Pinpoint the cell where the given text exists, returning its (x, y) midpoint coordinate. 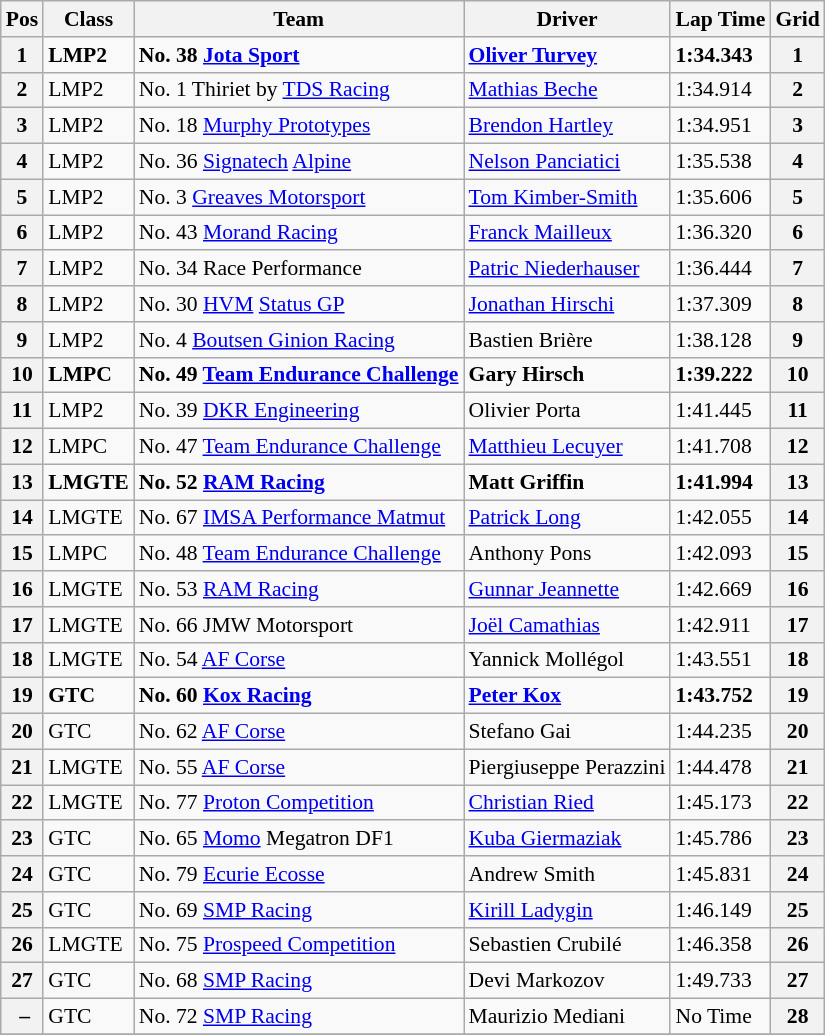
Bastien Brière (568, 340)
1:39.222 (720, 375)
1:41.708 (720, 447)
1:45.786 (720, 839)
No. 60 Kox Racing (299, 696)
Team (299, 19)
1:42.669 (720, 589)
1:45.831 (720, 874)
1:43.752 (720, 696)
No. 79 Ecurie Ecosse (299, 874)
Maurizio Mediani (568, 1017)
No. 62 AF Corse (299, 732)
Olivier Porta (568, 411)
No. 1 Thiriet by TDS Racing (299, 90)
28 (798, 1017)
No. 68 SMP Racing (299, 981)
1:49.733 (720, 981)
No. 43 Morand Racing (299, 233)
Pos (22, 19)
No. 49 Team Endurance Challenge (299, 375)
Class (88, 19)
1:34.343 (720, 55)
No. 69 SMP Racing (299, 910)
No. 4 Boutsen Ginion Racing (299, 340)
1:44.235 (720, 732)
Matthieu Lecuyer (568, 447)
1:35.606 (720, 197)
No. 75 Prospeed Competition (299, 945)
No. 34 Race Performance (299, 269)
1:34.951 (720, 126)
1:44.478 (720, 767)
No. 67 IMSA Performance Matmut (299, 518)
1:38.128 (720, 340)
No. 72 SMP Racing (299, 1017)
1:46.358 (720, 945)
Patrick Long (568, 518)
No. 18 Murphy Prototypes (299, 126)
Nelson Panciatici (568, 162)
No. 30 HVM Status GP (299, 304)
No. 65 Momo Megatron DF1 (299, 839)
Franck Mailleux (568, 233)
Kirill Ladygin (568, 910)
Kuba Giermaziak (568, 839)
No. 55 AF Corse (299, 767)
Gunnar Jeannette (568, 589)
1:37.309 (720, 304)
1:34.914 (720, 90)
No. 66 JMW Motorsport (299, 625)
1:43.551 (720, 660)
Patric Niederhauser (568, 269)
No Time (720, 1017)
1:36.444 (720, 269)
1:42.911 (720, 625)
No. 53 RAM Racing (299, 589)
1:41.994 (720, 482)
Matt Griffin (568, 482)
No. 48 Team Endurance Challenge (299, 554)
Joël Camathias (568, 625)
No. 38 Jota Sport (299, 55)
Sebastien Crubilé (568, 945)
1:41.445 (720, 411)
No. 36 Signatech Alpine (299, 162)
1:35.538 (720, 162)
Tom Kimber-Smith (568, 197)
1:42.055 (720, 518)
Jonathan Hirschi (568, 304)
Lap Time (720, 19)
No. 3 Greaves Motorsport (299, 197)
Anthony Pons (568, 554)
Oliver Turvey (568, 55)
Piergiuseppe Perazzini (568, 767)
Grid (798, 19)
Devi Markozov (568, 981)
Driver (568, 19)
Peter Kox (568, 696)
1:42.093 (720, 554)
1:46.149 (720, 910)
Gary Hirsch (568, 375)
No. 39 DKR Engineering (299, 411)
No. 54 AF Corse (299, 660)
1:45.173 (720, 803)
No. 77 Proton Competition (299, 803)
Stefano Gai (568, 732)
– (22, 1017)
1:36.320 (720, 233)
Christian Ried (568, 803)
Andrew Smith (568, 874)
Brendon Hartley (568, 126)
Mathias Beche (568, 90)
No. 47 Team Endurance Challenge (299, 447)
Yannick Mollégol (568, 660)
No. 52 RAM Racing (299, 482)
